Determine the (x, y) coordinate at the center of the cell enclosing the given text.  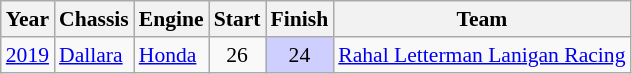
Year (28, 19)
Dallara (94, 55)
Finish (300, 19)
2019 (28, 55)
26 (238, 55)
Team (482, 19)
Honda (172, 55)
Start (238, 19)
Engine (172, 19)
24 (300, 55)
Chassis (94, 19)
Rahal Letterman Lanigan Racing (482, 55)
